Pinpoint the cell where the given text exists, returning its [x, y] midpoint coordinate. 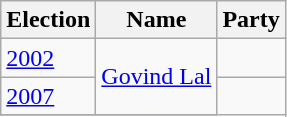
Name [156, 20]
2002 [48, 58]
Election [48, 20]
Govind Lal [156, 77]
2007 [48, 96]
Party [251, 20]
